Locate the cell with the specified text and output its [x, y] center coordinate. 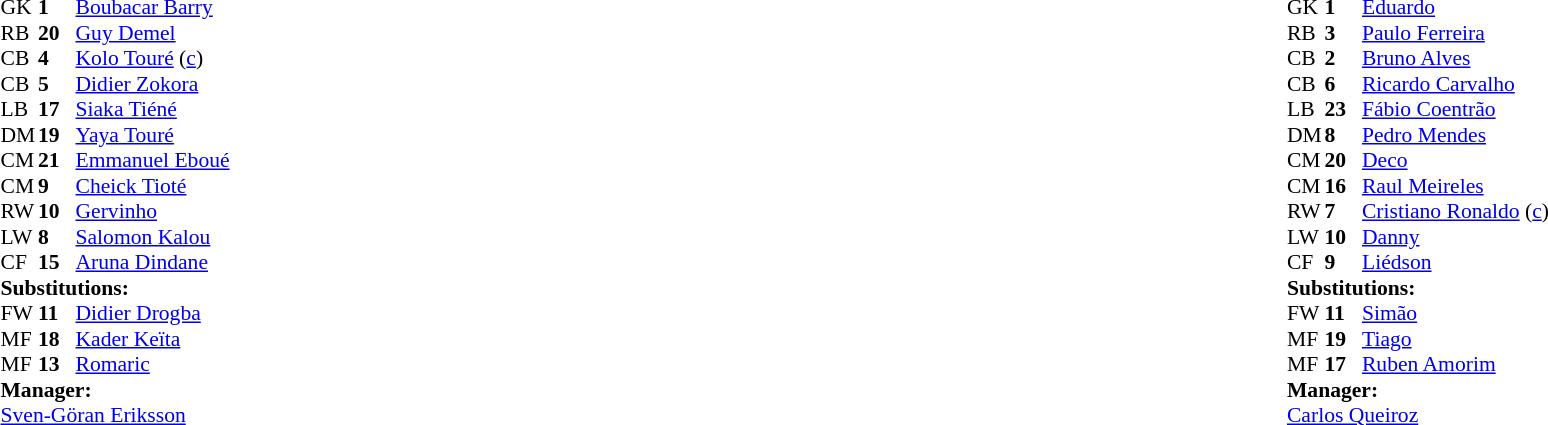
Substitutions: [114, 288]
Aruna Dindane [153, 263]
Yaya Touré [153, 135]
7 [1343, 211]
18 [57, 339]
Guy Demel [153, 33]
2 [1343, 59]
Didier Zokora [153, 84]
Kader Keïta [153, 339]
Gervinho [153, 211]
Emmanuel Eboué [153, 161]
Didier Drogba [153, 313]
21 [57, 161]
3 [1343, 33]
Salomon Kalou [153, 237]
13 [57, 365]
6 [1343, 84]
16 [1343, 186]
Romaric [153, 365]
Cheick Tioté [153, 186]
Kolo Touré (c) [153, 59]
15 [57, 263]
Siaka Tiéné [153, 109]
Manager: [114, 390]
23 [1343, 109]
4 [57, 59]
5 [57, 84]
